Detect which cell encompasses the target text, then output its (X, Y) center coordinate. 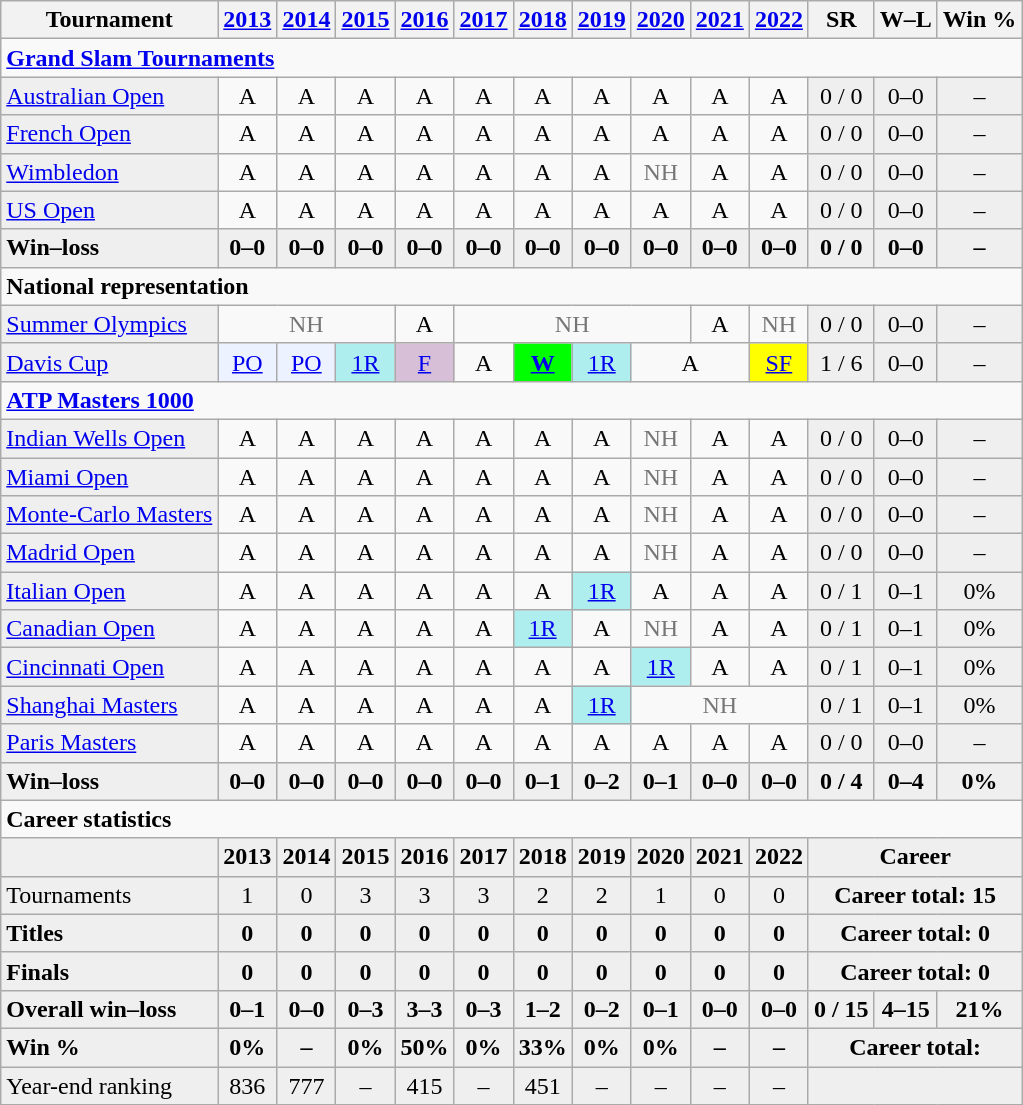
Tournaments (110, 895)
Shanghai Masters (110, 705)
Tournament (110, 20)
1–2 (542, 1009)
Career total: 15 (914, 895)
Year-end ranking (110, 1085)
W (542, 362)
4–15 (906, 1009)
SR (841, 20)
21% (980, 1009)
836 (248, 1085)
Career total: (914, 1047)
Cincinnati Open (110, 667)
Titles (110, 933)
National representation (512, 286)
0 / 4 (841, 781)
SF (778, 362)
Finals (110, 971)
Overall win–loss (110, 1009)
33% (542, 1047)
F (424, 362)
Monte-Carlo Masters (110, 515)
415 (424, 1085)
3–3 (424, 1009)
Italian Open (110, 591)
0 / 15 (841, 1009)
Australian Open (110, 96)
Grand Slam Tournaments (512, 58)
Davis Cup (110, 362)
ATP Masters 1000 (512, 400)
451 (542, 1085)
Summer Olympics (110, 324)
1 / 6 (841, 362)
Career statistics (512, 819)
W–L (906, 20)
0–4 (906, 781)
777 (306, 1085)
Career (914, 857)
Madrid Open (110, 553)
Canadian Open (110, 629)
Indian Wells Open (110, 438)
US Open (110, 210)
Paris Masters (110, 743)
Miami Open (110, 477)
French Open (110, 134)
50% (424, 1047)
Wimbledon (110, 172)
